From the cell containing the given text, extract its center point as [X, Y] coordinate. 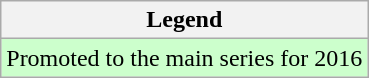
Legend [184, 20]
Promoted to the main series for 2016 [184, 58]
